Output the (X, Y) coordinate of the center of the cell containing the given text.  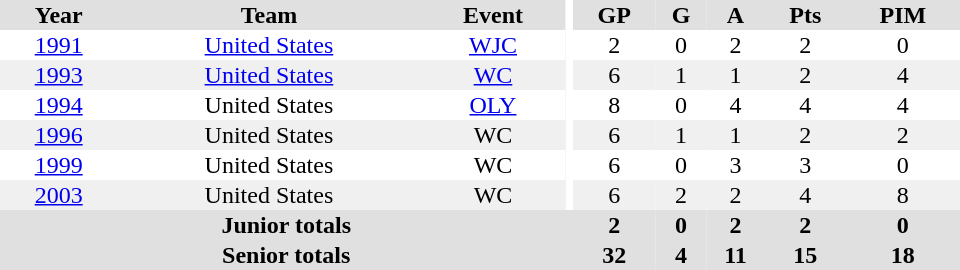
WJC (492, 45)
Pts (806, 15)
A (736, 15)
1996 (58, 135)
18 (903, 255)
1999 (58, 165)
Team (268, 15)
OLY (492, 105)
15 (806, 255)
GP (614, 15)
Senior totals (286, 255)
Year (58, 15)
2003 (58, 195)
1993 (58, 75)
1994 (58, 105)
Junior totals (286, 225)
11 (736, 255)
Event (492, 15)
32 (614, 255)
1991 (58, 45)
G (681, 15)
PIM (903, 15)
